Pinpoint the cell where the given text exists, returning its [x, y] midpoint coordinate. 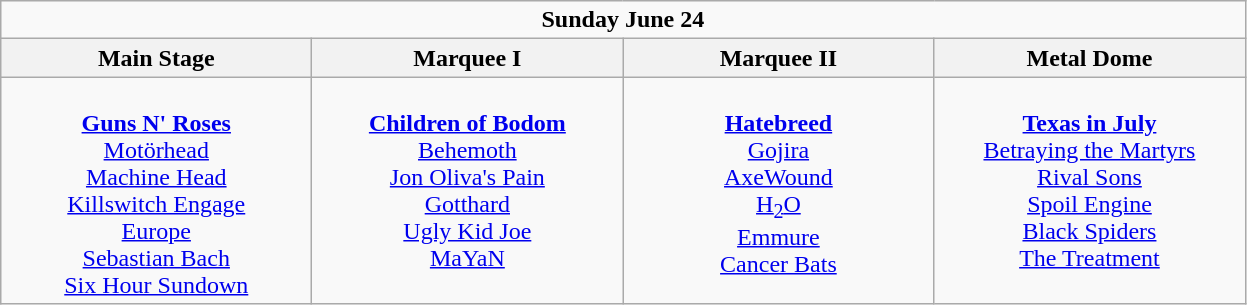
Guns N' Roses Motörhead Machine Head Killswitch Engage Europe Sebastian Bach Six Hour Sundown [156, 190]
Metal Dome [1090, 58]
Texas in July Betraying the Martyrs Rival Sons Spoil Engine Black Spiders The Treatment [1090, 190]
Main Stage [156, 58]
Marquee II [778, 58]
Hatebreed Gojira AxeWound H2O Emmure Cancer Bats [778, 190]
Marquee I [468, 58]
Sunday June 24 [623, 20]
Children of Bodom Behemoth Jon Oliva's Pain Gotthard Ugly Kid Joe MaYaN [468, 190]
